Search for the cell housing the specified text and yield its (x, y) center coordinate. 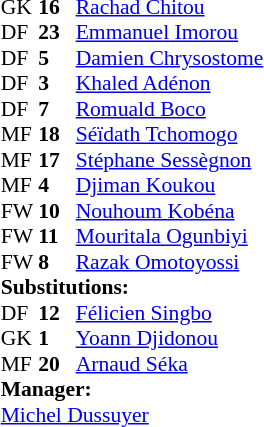
Manager: (132, 389)
8 (57, 262)
11 (57, 237)
17 (57, 160)
Razak Omotoyossi (170, 262)
Khaled Adénon (170, 83)
12 (57, 313)
GK (20, 339)
Stéphane Sessègnon (170, 160)
Romuald Boco (170, 109)
23 (57, 33)
Yoann Djidonou (170, 339)
3 (57, 83)
1 (57, 339)
Substitutions: (132, 287)
Arnaud Séka (170, 364)
Djiman Koukou (170, 185)
7 (57, 109)
Séïdath Tchomogo (170, 135)
20 (57, 364)
10 (57, 211)
Damien Chrysostome (170, 58)
Nouhoum Kobéna (170, 211)
5 (57, 58)
4 (57, 185)
Félicien Singbo (170, 313)
Mouritala Ogunbiyi (170, 237)
Emmanuel Imorou (170, 33)
18 (57, 135)
